Find where the given text appears and provide that cell's center as (x, y) coordinate. 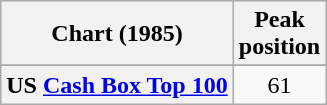
Peakposition (279, 34)
61 (279, 85)
US Cash Box Top 100 (117, 85)
Chart (1985) (117, 34)
